Return (X, Y) of the center of cell containing provided text 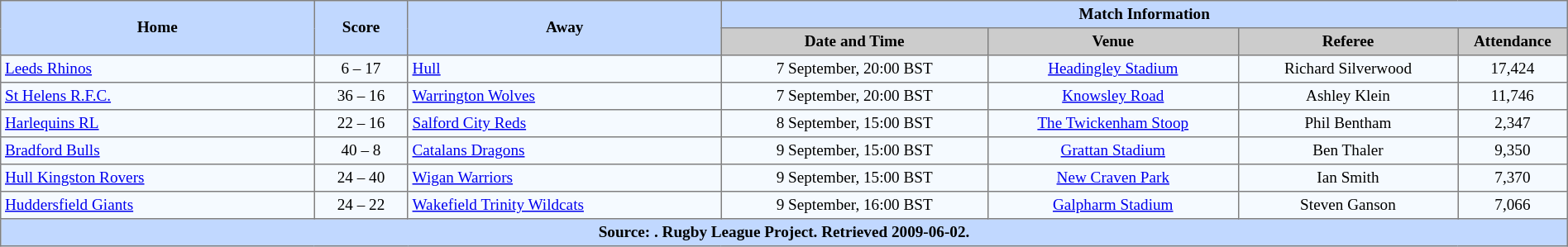
Steven Ganson (1348, 205)
8 September, 15:00 BST (854, 124)
9 September, 16:00 BST (854, 205)
Attendance (1513, 41)
Huddersfield Giants (157, 205)
40 – 8 (361, 150)
Home (157, 28)
Leeds Rhinos (157, 69)
Wakefield Trinity Wildcats (564, 205)
Match Information (1145, 15)
Date and Time (854, 41)
Grattan Stadium (1113, 150)
6 – 17 (361, 69)
Richard Silverwood (1348, 69)
Venue (1113, 41)
Source: . Rugby League Project. Retrieved 2009-06-02. (784, 233)
New Craven Park (1113, 178)
Catalans Dragons (564, 150)
Phil Bentham (1348, 124)
Bradford Bulls (157, 150)
Wigan Warriors (564, 178)
36 – 16 (361, 96)
Hull Kingston Rovers (157, 178)
Headingley Stadium (1113, 69)
Galpharm Stadium (1113, 205)
Referee (1348, 41)
Away (564, 28)
Warrington Wolves (564, 96)
Score (361, 28)
17,424 (1513, 69)
11,746 (1513, 96)
Salford City Reds (564, 124)
7,066 (1513, 205)
Harlequins RL (157, 124)
2,347 (1513, 124)
24 – 22 (361, 205)
22 – 16 (361, 124)
The Twickenham Stoop (1113, 124)
Knowsley Road (1113, 96)
7,370 (1513, 178)
Ben Thaler (1348, 150)
9,350 (1513, 150)
Ashley Klein (1348, 96)
Hull (564, 69)
St Helens R.F.C. (157, 96)
24 – 40 (361, 178)
Ian Smith (1348, 178)
